Extract the [X, Y] coordinate from the center of the cell holding the provided text.  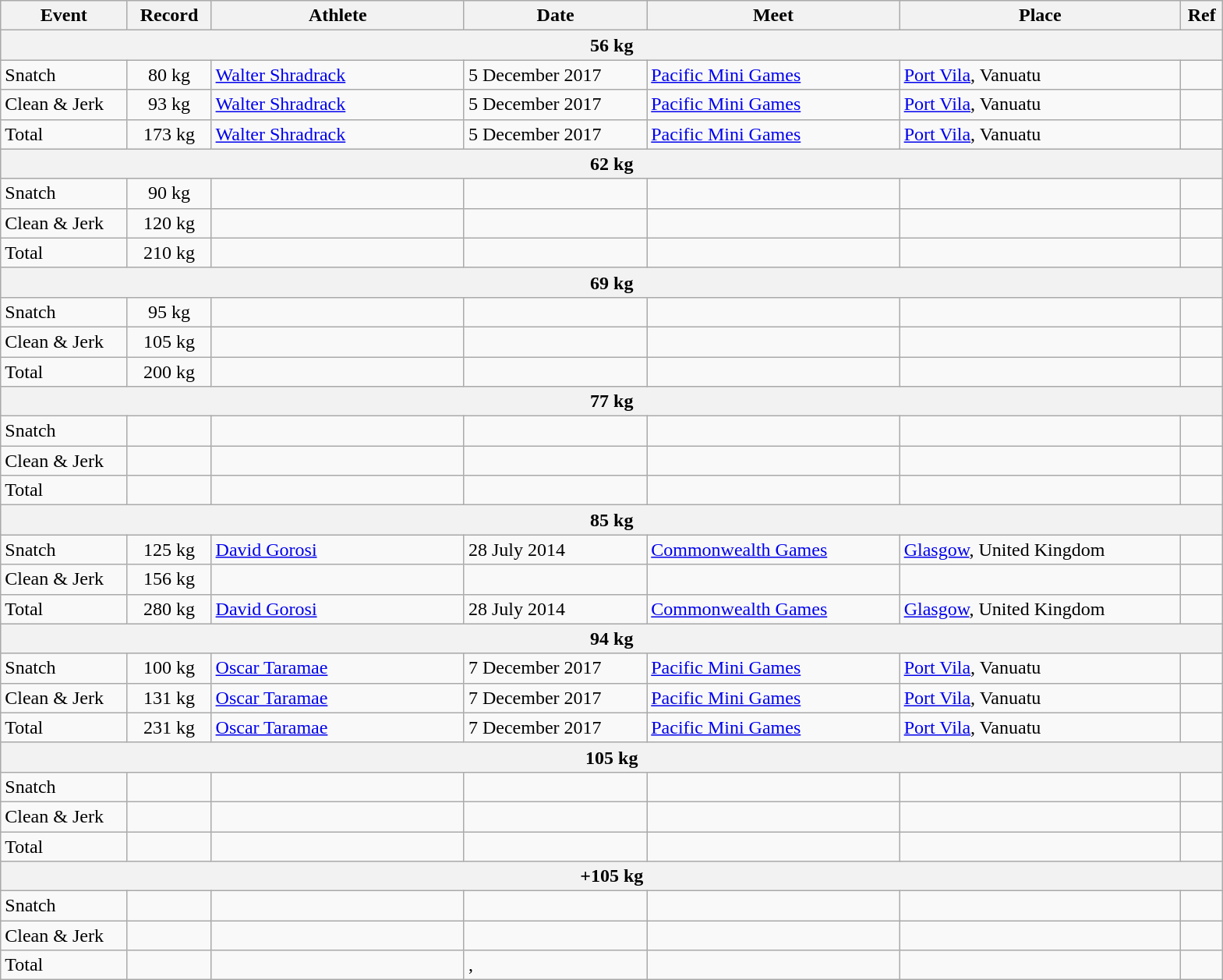
90 kg [169, 193]
80 kg [169, 75]
94 kg [612, 639]
Record [169, 16]
156 kg [169, 579]
200 kg [169, 372]
93 kg [169, 104]
85 kg [612, 520]
62 kg [612, 164]
Place [1040, 16]
Ref [1202, 16]
69 kg [612, 282]
231 kg [169, 727]
120 kg [169, 223]
95 kg [169, 312]
Meet [773, 16]
125 kg [169, 550]
131 kg [169, 698]
100 kg [169, 668]
+105 kg [612, 876]
280 kg [169, 609]
Date [555, 16]
173 kg [169, 134]
77 kg [612, 402]
210 kg [169, 253]
Athlete [338, 16]
, [555, 965]
56 kg [612, 45]
Event [64, 16]
